From the cell containing the given text, extract its center point as [X, Y] coordinate. 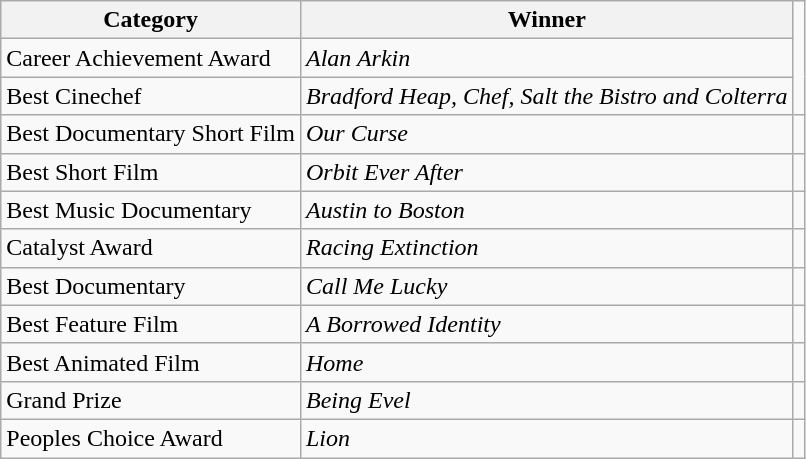
Home [546, 362]
Peoples Choice Award [151, 438]
Best Music Documentary [151, 210]
Category [151, 20]
Best Animated Film [151, 362]
Austin to Boston [546, 210]
Call Me Lucky [546, 286]
Best Feature Film [151, 324]
Being Evel [546, 400]
Bradford Heap, Chef, Salt the Bistro and Colterra [546, 96]
Winner [546, 20]
Orbit Ever After [546, 172]
Best Cinechef [151, 96]
Alan Arkin [546, 58]
Best Documentary Short Film [151, 134]
Catalyst Award [151, 248]
Best Short Film [151, 172]
Best Documentary [151, 286]
Lion [546, 438]
Racing Extinction [546, 248]
Grand Prize [151, 400]
Career Achievement Award [151, 58]
Our Curse [546, 134]
A Borrowed Identity [546, 324]
